Provide the [x, y] coordinate of the cell's center where the given text is located.  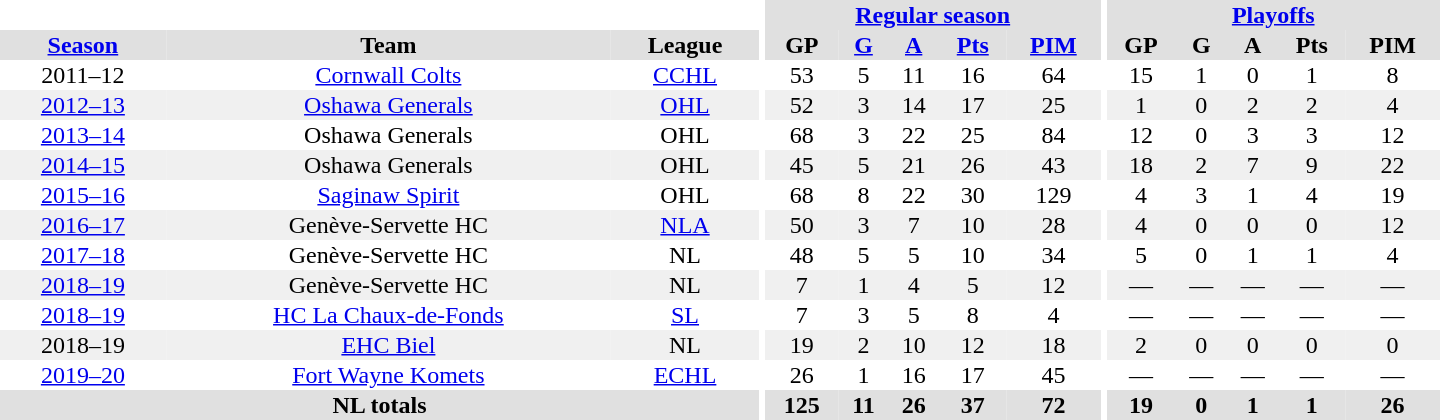
EHC Biel [388, 345]
37 [972, 405]
30 [972, 195]
48 [802, 255]
52 [802, 105]
Cornwall Colts [388, 75]
9 [1312, 165]
15 [1140, 75]
2012–13 [83, 105]
2019–20 [83, 375]
NLA [685, 225]
2011–12 [83, 75]
43 [1054, 165]
14 [914, 105]
ECHL [685, 375]
2013–14 [83, 135]
125 [802, 405]
84 [1054, 135]
Fort Wayne Komets [388, 375]
SL [685, 315]
28 [1054, 225]
Playoffs [1273, 15]
Team [388, 45]
72 [1054, 405]
2015–16 [83, 195]
Saginaw Spirit [388, 195]
Season [83, 45]
League [685, 45]
NL totals [380, 405]
HC La Chaux-de-Fonds [388, 315]
129 [1054, 195]
50 [802, 225]
21 [914, 165]
2014–15 [83, 165]
2016–17 [83, 225]
53 [802, 75]
CCHL [685, 75]
Regular season [933, 15]
2017–18 [83, 255]
64 [1054, 75]
34 [1054, 255]
